Scan for the cell matching the given text and deliver its [x, y] coordinate at center. 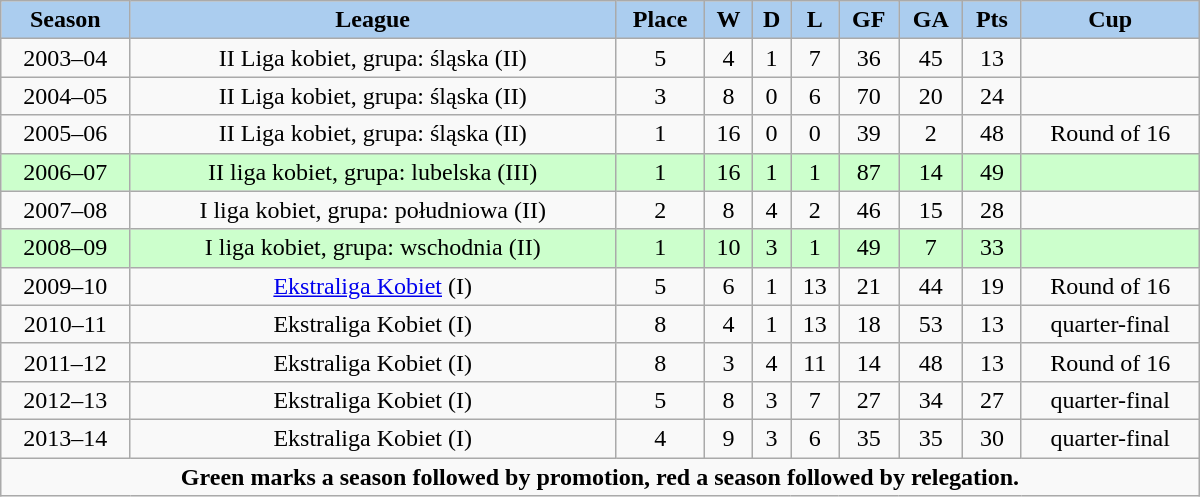
2012–13 [66, 400]
30 [992, 438]
Green marks a season followed by promotion, red a season followed by relegation. [600, 477]
70 [868, 96]
10 [729, 248]
League [373, 20]
2010–11 [66, 324]
2003–04 [66, 58]
W [729, 20]
9 [729, 438]
44 [931, 286]
2005–06 [66, 134]
2011–12 [66, 362]
39 [868, 134]
II liga kobiet, grupa: lubelska (III) [373, 172]
Pts [992, 20]
18 [868, 324]
53 [931, 324]
Place [660, 20]
24 [992, 96]
2007–08 [66, 210]
15 [931, 210]
I liga kobiet, grupa: południowa (II) [373, 210]
28 [992, 210]
2008–09 [66, 248]
11 [815, 362]
L [815, 20]
46 [868, 210]
34 [931, 400]
GF [868, 20]
36 [868, 58]
Season [66, 20]
19 [992, 286]
87 [868, 172]
33 [992, 248]
20 [931, 96]
D [772, 20]
I liga kobiet, grupa: wschodnia (II) [373, 248]
2006–07 [66, 172]
2013–14 [66, 438]
45 [931, 58]
2004–05 [66, 96]
Cup [1110, 20]
21 [868, 286]
GA [931, 20]
2009–10 [66, 286]
